For the text-containing cell, return its midpoint in (X, Y) coordinate format. 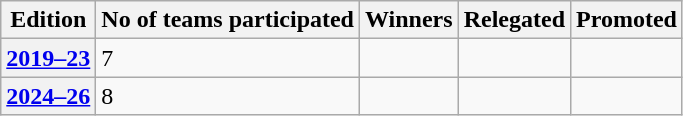
2019–23 (48, 58)
Relegated (514, 20)
No of teams participated (228, 20)
7 (228, 58)
8 (228, 96)
Edition (48, 20)
Promoted (627, 20)
Winners (410, 20)
2024–26 (48, 96)
